Scan for the cell matching the given text and deliver its (x, y) coordinate at center. 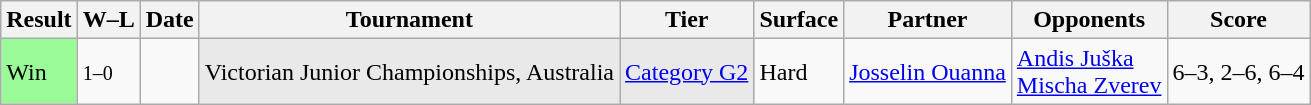
Date (170, 20)
Tier (687, 20)
Victorian Junior Championships, Australia (409, 72)
Tournament (409, 20)
Josselin Ouanna (928, 72)
Score (1238, 20)
Hard (799, 72)
Partner (928, 20)
6–3, 2–6, 6–4 (1238, 72)
Surface (799, 20)
W–L (108, 20)
Opponents (1089, 20)
1–0 (108, 72)
Win (39, 72)
Category G2 (687, 72)
Result (39, 20)
Andis Juška Mischa Zverev (1089, 72)
